Return [X, Y] of the center of cell containing provided text 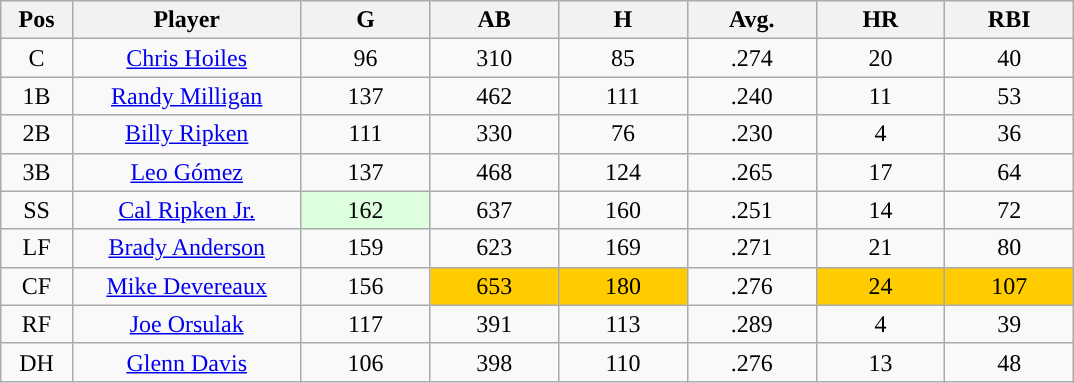
17 [880, 172]
11 [880, 96]
24 [880, 286]
20 [880, 58]
.289 [752, 324]
Chris Hoiles [186, 58]
637 [494, 210]
.240 [752, 96]
330 [494, 134]
.251 [752, 210]
110 [624, 362]
.265 [752, 172]
76 [624, 134]
310 [494, 58]
Cal Ripken Jr. [186, 210]
653 [494, 286]
36 [1010, 134]
39 [1010, 324]
DH [37, 362]
Joe Orsulak [186, 324]
Randy Milligan [186, 96]
.271 [752, 248]
107 [1010, 286]
53 [1010, 96]
Avg. [752, 20]
13 [880, 362]
160 [624, 210]
40 [1010, 58]
1B [37, 96]
AB [494, 20]
162 [366, 210]
CF [37, 286]
Brady Anderson [186, 248]
H [624, 20]
Glenn Davis [186, 362]
85 [624, 58]
156 [366, 286]
14 [880, 210]
48 [1010, 362]
159 [366, 248]
391 [494, 324]
LF [37, 248]
623 [494, 248]
HR [880, 20]
72 [1010, 210]
Billy Ripken [186, 134]
113 [624, 324]
Leo Gómez [186, 172]
.230 [752, 134]
2B [37, 134]
124 [624, 172]
106 [366, 362]
21 [880, 248]
.274 [752, 58]
RBI [1010, 20]
RF [37, 324]
169 [624, 248]
468 [494, 172]
398 [494, 362]
96 [366, 58]
C [37, 58]
Player [186, 20]
Mike Devereaux [186, 286]
180 [624, 286]
80 [1010, 248]
SS [37, 210]
117 [366, 324]
G [366, 20]
64 [1010, 172]
462 [494, 96]
3B [37, 172]
Pos [37, 20]
